For the text-containing cell, return its midpoint in (X, Y) coordinate format. 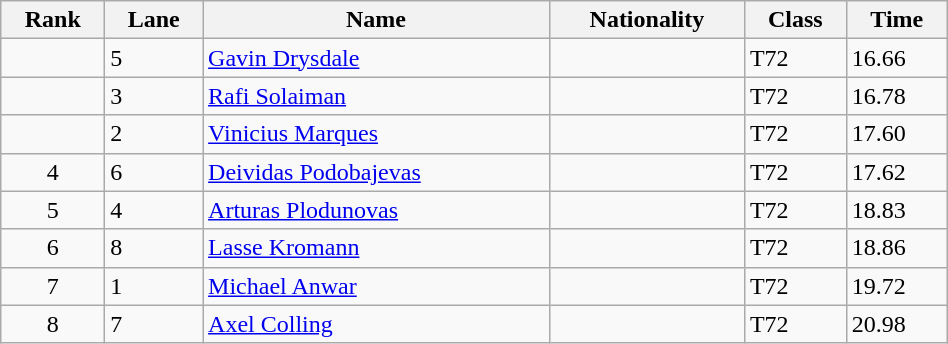
20.98 (896, 324)
3 (154, 96)
Lane (154, 20)
16.78 (896, 96)
Rank (53, 20)
Vinicius Marques (376, 134)
2 (154, 134)
17.60 (896, 134)
Rafi Solaiman (376, 96)
16.66 (896, 58)
Nationality (646, 20)
18.86 (896, 248)
Deividas Podobajevas (376, 172)
1 (154, 286)
Michael Anwar (376, 286)
Class (795, 20)
17.62 (896, 172)
Lasse Kromann (376, 248)
19.72 (896, 286)
Axel Colling (376, 324)
Arturas Plodunovas (376, 210)
Time (896, 20)
Name (376, 20)
18.83 (896, 210)
Gavin Drysdale (376, 58)
